Output the (x, y) coordinate of the center of the cell containing the given text.  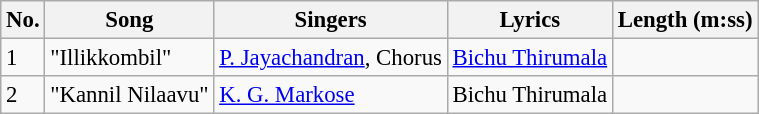
2 (23, 95)
Lyrics (530, 20)
Singers (330, 20)
"Kannil Nilaavu" (130, 95)
1 (23, 58)
Song (130, 20)
P. Jayachandran, Chorus (330, 58)
K. G. Markose (330, 95)
"Illikkombil" (130, 58)
Length (m:ss) (684, 20)
No. (23, 20)
